Locate the cell with the specified text and output its [x, y] center coordinate. 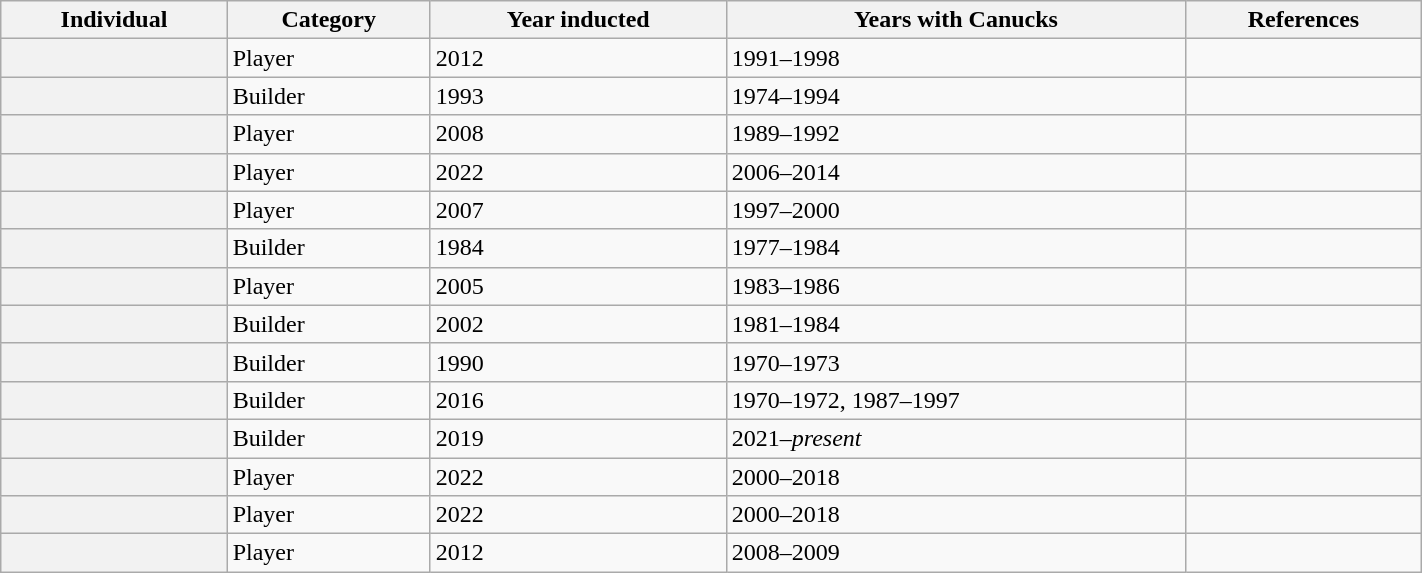
1983–1986 [956, 286]
Category [328, 20]
2002 [578, 324]
1997–2000 [956, 210]
1970–1972, 1987–1997 [956, 400]
1984 [578, 248]
References [1304, 20]
1989–1992 [956, 134]
2008 [578, 134]
1974–1994 [956, 96]
1981–1984 [956, 324]
2006–2014 [956, 172]
Years with Canucks [956, 20]
2005 [578, 286]
1993 [578, 96]
2021–present [956, 438]
2019 [578, 438]
1977–1984 [956, 248]
2007 [578, 210]
2016 [578, 400]
1970–1973 [956, 362]
1991–1998 [956, 58]
Individual [114, 20]
1990 [578, 362]
2008–2009 [956, 553]
Year inducted [578, 20]
